Capture the cell that displays the provided text and extract its [x, y] central coordinate. 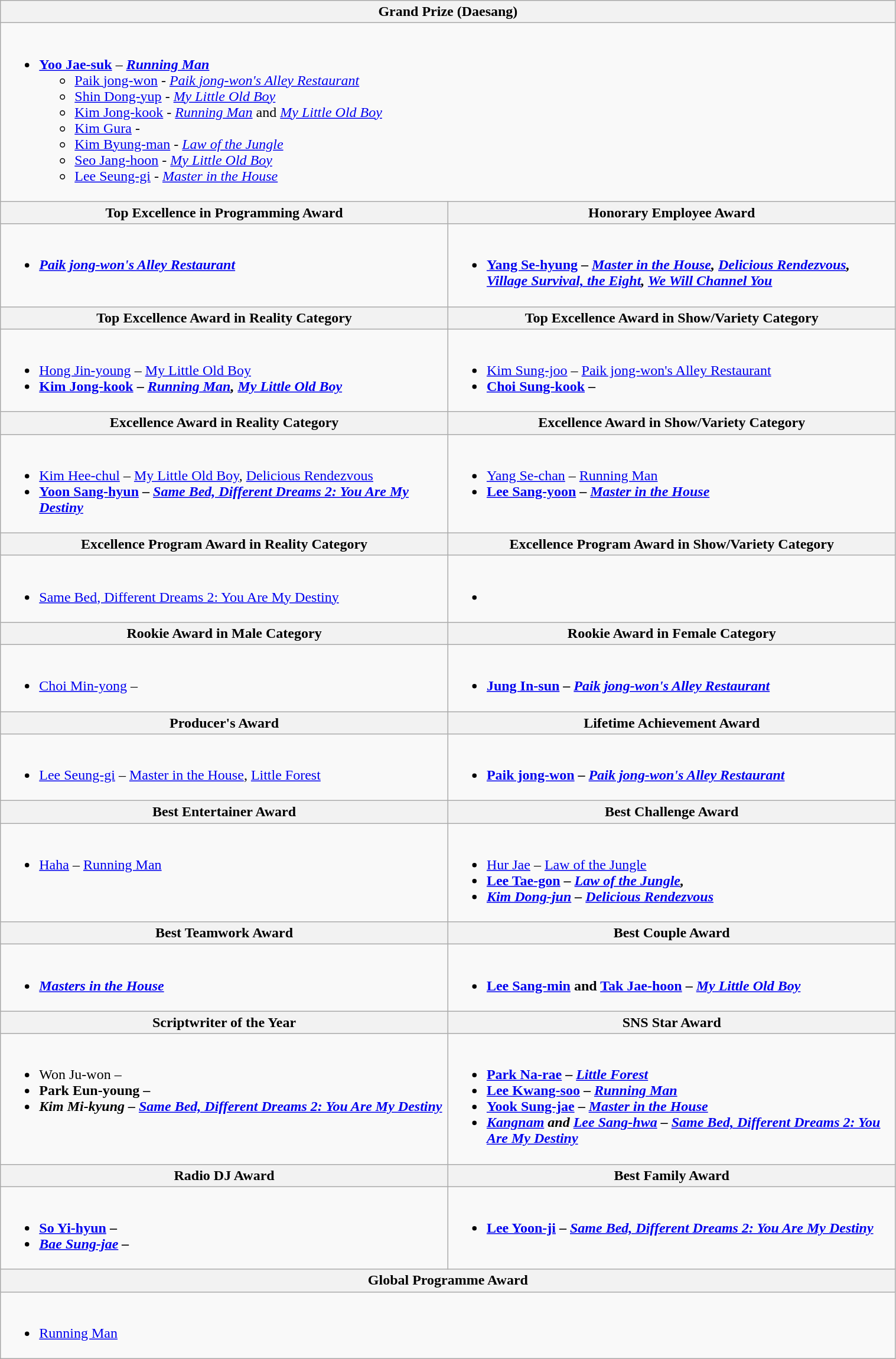
Kim Sung-joo – Paik jong-won's Alley RestaurantChoi Sung-kook – [672, 370]
Excellence Award in Reality Category [224, 423]
Excellence Award in Show/Variety Category [672, 423]
Running Man [448, 1325]
Radio DJ Award [224, 1175]
Scriptwriter of the Year [224, 1022]
Jung In-sun – Paik jong-won's Alley Restaurant [672, 678]
Honorary Employee Award [672, 213]
Best Teamwork Award [224, 933]
Top Excellence Award in Reality Category [224, 318]
Lee Yoon-ji – Same Bed, Different Dreams 2: You Are My Destiny [672, 1228]
Choi Min-yong – [224, 678]
Same Bed, Different Dreams 2: You Are My Destiny [224, 588]
So Yi-hyun – Bae Sung-jae – [224, 1228]
Paik jong-won's Alley Restaurant [224, 265]
Hur Jae – Law of the JungleLee Tae-gon – Law of the Jungle, Kim Dong-jun – Delicious Rendezvous [672, 873]
Excellence Program Award in Show/Variety Category [672, 544]
Global Programme Award [448, 1280]
Lee Sang-min and Tak Jae-hoon – My Little Old Boy [672, 978]
Lee Seung-gi – Master in the House, Little Forest [224, 768]
Best Couple Award [672, 933]
Top Excellence Award in Show/Variety Category [672, 318]
Paik jong-won – Paik jong-won's Alley Restaurant [672, 768]
Excellence Program Award in Reality Category [224, 544]
SNS Star Award [672, 1022]
Best Family Award [672, 1175]
Best Entertainer Award [224, 812]
Rookie Award in Female Category [672, 633]
Lifetime Achievement Award [672, 722]
Producer's Award [224, 722]
Won Ju-won – Park Eun-young – Kim Mi-kyung – Same Bed, Different Dreams 2: You Are My Destiny [224, 1099]
Top Excellence in Programming Award [224, 213]
Best Challenge Award [672, 812]
Rookie Award in Male Category [224, 633]
Yang Se-chan – Running ManLee Sang-yoon – Master in the House [672, 483]
Haha – Running Man [224, 873]
Grand Prize (Daesang) [448, 12]
Masters in the House [224, 978]
Yang Se-hyung – Master in the House, Delicious Rendezvous, Village Survival, the Eight, We Will Channel You [672, 265]
Kim Hee-chul – My Little Old Boy, Delicious RendezvousYoon Sang-hyun – Same Bed, Different Dreams 2: You Are My Destiny [224, 483]
Hong Jin-young – My Little Old BoyKim Jong-kook – Running Man, My Little Old Boy [224, 370]
